Detect which cell encompasses the target text, then output its [x, y] center coordinate. 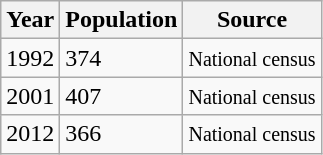
2012 [30, 134]
Year [30, 20]
366 [122, 134]
1992 [30, 58]
Source [252, 20]
2001 [30, 96]
374 [122, 58]
Population [122, 20]
407 [122, 96]
